Output the (x, y) coordinate of the center of the cell containing the given text.  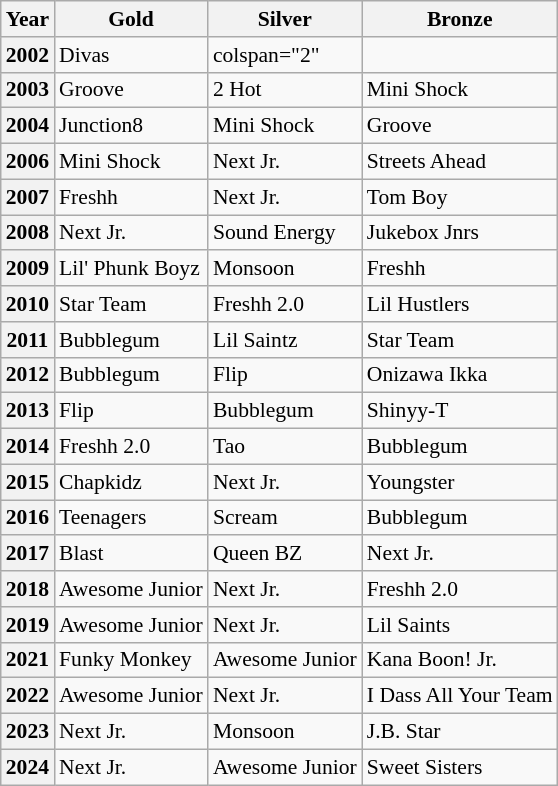
Queen BZ (285, 554)
2021 (28, 660)
Lil Hustlers (460, 304)
Tom Boy (460, 197)
Blast (131, 554)
Sweet Sisters (460, 767)
Gold (131, 19)
Lil Saints (460, 625)
2007 (28, 197)
2019 (28, 625)
2018 (28, 589)
Jukebox Jnrs (460, 233)
Teenagers (131, 518)
2004 (28, 126)
Lil Saintz (285, 340)
2017 (28, 554)
Silver (285, 19)
Onizawa Ikka (460, 375)
2015 (28, 482)
2010 (28, 304)
I Dass All Your Team (460, 696)
Junction8 (131, 126)
2 Hot (285, 90)
Year (28, 19)
2008 (28, 233)
2023 (28, 732)
2011 (28, 340)
Youngster (460, 482)
2012 (28, 375)
Shinyy-T (460, 411)
Tao (285, 447)
Streets Ahead (460, 162)
J.B. Star (460, 732)
2003 (28, 90)
colspan="2" (285, 55)
Scream (285, 518)
Funky Monkey (131, 660)
2009 (28, 269)
2013 (28, 411)
Lil' Phunk Boyz (131, 269)
2024 (28, 767)
2006 (28, 162)
Sound Energy (285, 233)
Kana Boon! Jr. (460, 660)
2016 (28, 518)
2002 (28, 55)
2022 (28, 696)
Chapkidz (131, 482)
Divas (131, 55)
Bronze (460, 19)
2014 (28, 447)
